Provide the [X, Y] coordinate of the cell's center where the given text is located.  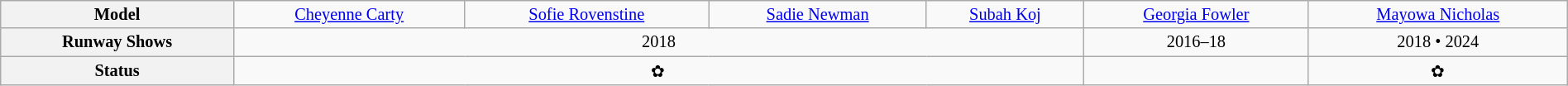
Cheyenne Carty [349, 14]
Sadie Newman [818, 14]
2018 • 2024 [1437, 42]
Runway Shows [117, 42]
2016–18 [1196, 42]
Subah Koj [1005, 14]
Status [117, 71]
2018 [658, 42]
Model [117, 14]
Mayowa Nicholas [1437, 14]
Georgia Fowler [1196, 14]
Sofie Rovenstine [587, 14]
